Identify which cell holds the provided text, then report its (x, y) central coordinate. 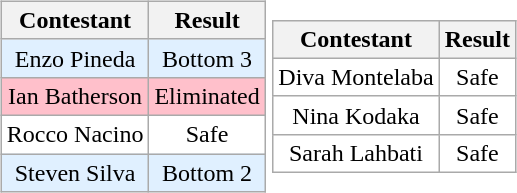
Enzo Pineda (75, 58)
Steven Silva (75, 173)
Rocco Nacino (75, 134)
Nina Kodaka (356, 115)
Bottom 2 (207, 173)
Sarah Lahbati (356, 153)
Bottom 3 (207, 58)
Diva Montelaba (356, 77)
Ian Batherson (75, 96)
Eliminated (207, 96)
